Extract the [X, Y] coordinate from the center of the cell holding the provided text.  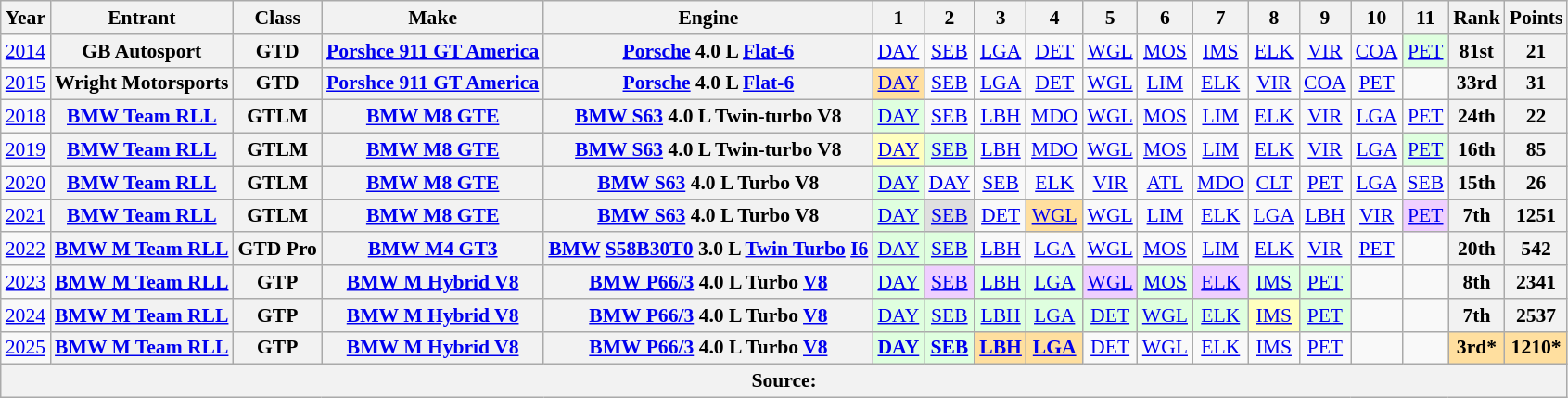
81st [1476, 51]
20th [1476, 250]
GB Autosport [141, 51]
Year [26, 18]
2341 [1536, 282]
6 [1165, 18]
2020 [26, 183]
Entrant [141, 18]
26 [1536, 183]
2 [950, 18]
Engine [708, 18]
2537 [1536, 315]
3rd* [1476, 348]
Class [276, 18]
8th [1476, 282]
11 [1425, 18]
3 [1001, 18]
BMW M4 GT3 [432, 250]
2019 [26, 150]
33rd [1476, 83]
21 [1536, 51]
Make [432, 18]
8 [1274, 18]
542 [1536, 250]
Points [1536, 18]
2025 [26, 348]
10 [1377, 18]
5 [1109, 18]
2023 [26, 282]
GTD Pro [276, 250]
24th [1476, 117]
2015 [26, 83]
2022 [26, 250]
2014 [26, 51]
31 [1536, 83]
Wright Motorsports [141, 83]
85 [1536, 150]
1210* [1536, 348]
BMW S58B30T0 3.0 L Twin Turbo I6 [708, 250]
ATL [1165, 183]
22 [1536, 117]
4 [1055, 18]
CLT [1274, 183]
9 [1325, 18]
2024 [26, 315]
7 [1220, 18]
16th [1476, 150]
2018 [26, 117]
Source: [784, 381]
15th [1476, 183]
1 [898, 18]
Rank [1476, 18]
1251 [1536, 216]
2021 [26, 216]
